Determine the [X, Y] coordinate at the center of the cell enclosing the given text.  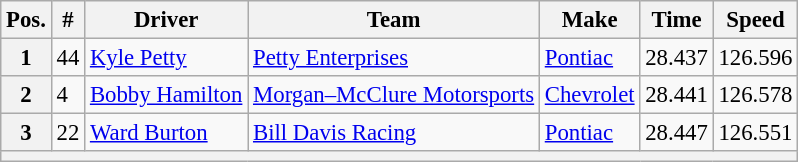
4 [68, 95]
# [68, 20]
126.596 [756, 58]
22 [68, 133]
Bill Davis Racing [394, 133]
Petty Enterprises [394, 58]
Driver [166, 20]
Morgan–McClure Motorsports [394, 95]
126.551 [756, 133]
Ward Burton [166, 133]
126.578 [756, 95]
Pos. [26, 20]
28.447 [676, 133]
28.441 [676, 95]
44 [68, 58]
2 [26, 95]
Bobby Hamilton [166, 95]
Speed [756, 20]
Team [394, 20]
3 [26, 133]
Kyle Petty [166, 58]
Time [676, 20]
28.437 [676, 58]
Chevrolet [589, 95]
1 [26, 58]
Make [589, 20]
